Capture the cell that displays the provided text and extract its [X, Y] central coordinate. 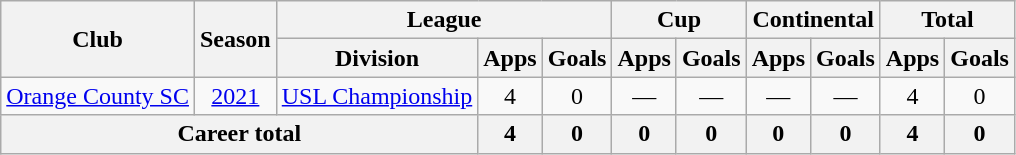
Orange County SC [98, 96]
Career total [240, 134]
Continental [813, 20]
2021 [235, 96]
League [444, 20]
Season [235, 39]
Division [377, 58]
Club [98, 39]
Total [947, 20]
Cup [679, 20]
USL Championship [377, 96]
